Output the [x, y] coordinate of the center of the cell containing the given text.  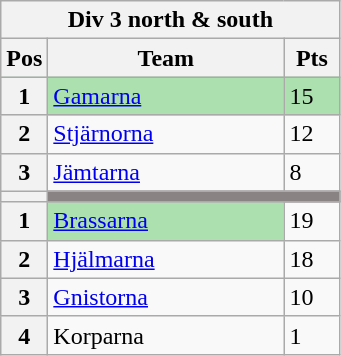
Korparna [166, 335]
15 [312, 96]
Pts [312, 58]
18 [312, 259]
Div 3 north & south [170, 20]
Jämtarna [166, 172]
Pos [24, 58]
Team [166, 58]
12 [312, 134]
Gnistorna [166, 297]
19 [312, 221]
Hjälmarna [166, 259]
4 [24, 335]
Stjärnorna [166, 134]
10 [312, 297]
Gamarna [166, 96]
Brassarna [166, 221]
8 [312, 172]
